Provide the (X, Y) coordinate of the cell's center where the given text is located.  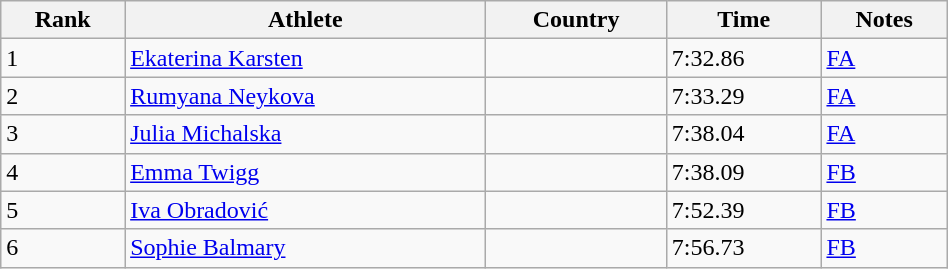
Athlete (306, 20)
Notes (884, 20)
Ekaterina Karsten (306, 58)
Julia Michalska (306, 134)
4 (63, 172)
2 (63, 96)
3 (63, 134)
Country (576, 20)
7:52.39 (744, 210)
Emma Twigg (306, 172)
7:38.04 (744, 134)
7:32.86 (744, 58)
Rank (63, 20)
Time (744, 20)
7:33.29 (744, 96)
1 (63, 58)
6 (63, 248)
Iva Obradović (306, 210)
7:56.73 (744, 248)
Rumyana Neykova (306, 96)
5 (63, 210)
Sophie Balmary (306, 248)
7:38.09 (744, 172)
